Output the (X, Y) coordinate of the center of the cell containing the given text.  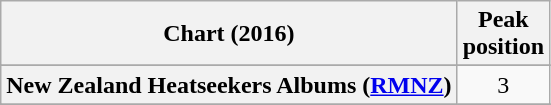
New Zealand Heatseekers Albums (RMNZ) (229, 85)
Chart (2016) (229, 34)
Peak position (503, 34)
3 (503, 85)
